For the text-containing cell, return its midpoint in (X, Y) coordinate format. 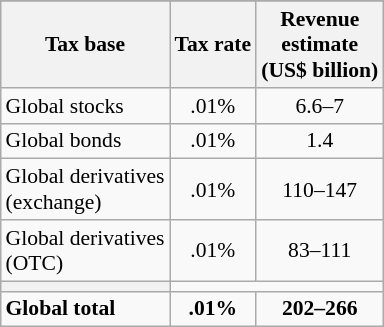
6.6–7 (320, 105)
Global stocks (86, 105)
Global bonds (86, 141)
202–266 (320, 309)
Global total (86, 309)
Global derivatives (OTC) (86, 250)
110–147 (320, 190)
Global derivatives (exchange) (86, 190)
83–111 (320, 250)
Revenue estimate (US$ billion) (320, 44)
Tax rate (214, 44)
Tax base (86, 44)
1.4 (320, 141)
